Scan for the cell matching the given text and deliver its (x, y) coordinate at center. 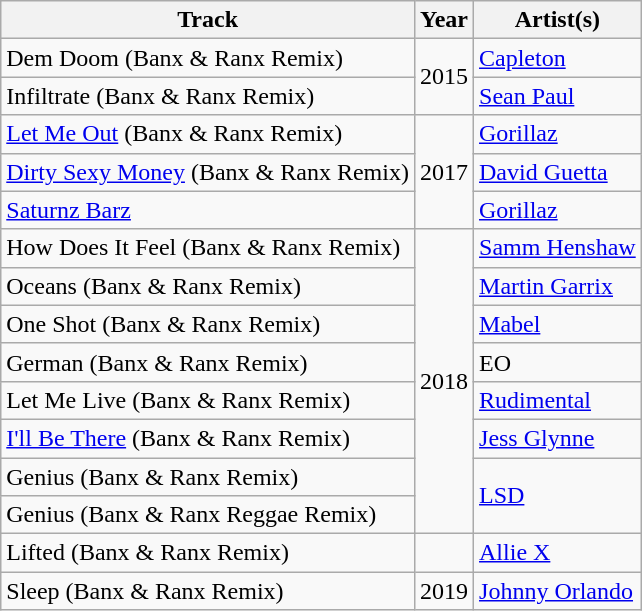
Saturnz Barz (208, 210)
Sleep (Banx & Ranx Remix) (208, 591)
2017 (444, 172)
Oceans (Banx & Ranx Remix) (208, 286)
Dem Doom (Banx & Ranx Remix) (208, 58)
2015 (444, 77)
Track (208, 20)
Let Me Out (Banx & Ranx Remix) (208, 134)
Let Me Live (Banx & Ranx Remix) (208, 400)
2018 (444, 381)
Mabel (558, 324)
LSD (558, 496)
Lifted (Banx & Ranx Remix) (208, 553)
Johnny Orlando (558, 591)
Samm Henshaw (558, 248)
Sean Paul (558, 96)
Jess Glynne (558, 438)
Allie X (558, 553)
I'll Be There (Banx & Ranx Remix) (208, 438)
David Guetta (558, 172)
How Does It Feel (Banx & Ranx Remix) (208, 248)
Dirty Sexy Money (Banx & Ranx Remix) (208, 172)
Rudimental (558, 400)
German (Banx & Ranx Remix) (208, 362)
Genius (Banx & Ranx Remix) (208, 477)
2019 (444, 591)
One Shot (Banx & Ranx Remix) (208, 324)
Genius (Banx & Ranx Reggae Remix) (208, 515)
EO (558, 362)
Capleton (558, 58)
Artist(s) (558, 20)
Year (444, 20)
Infiltrate (Banx & Ranx Remix) (208, 96)
Martin Garrix (558, 286)
